For the text-containing cell, return its midpoint in (X, Y) coordinate format. 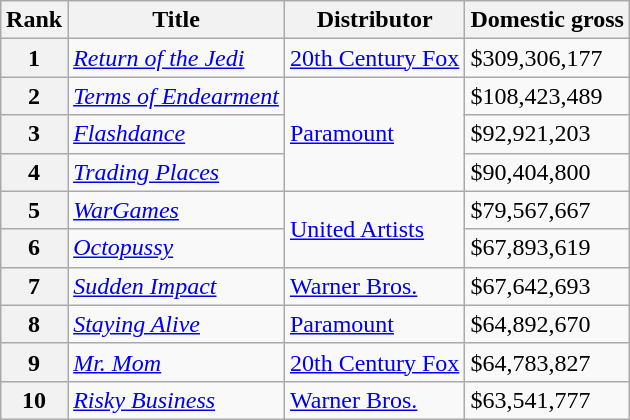
4 (34, 172)
5 (34, 210)
8 (34, 324)
$64,892,670 (548, 324)
Sudden Impact (176, 286)
Flashdance (176, 134)
10 (34, 400)
1 (34, 58)
United Artists (374, 229)
Staying Alive (176, 324)
7 (34, 286)
Risky Business (176, 400)
Trading Places (176, 172)
2 (34, 96)
$64,783,827 (548, 362)
9 (34, 362)
$90,404,800 (548, 172)
$92,921,203 (548, 134)
WarGames (176, 210)
Terms of Endearment (176, 96)
Domestic gross (548, 20)
$63,541,777 (548, 400)
$108,423,489 (548, 96)
$67,893,619 (548, 248)
Distributor (374, 20)
$67,642,693 (548, 286)
Title (176, 20)
Return of the Jedi (176, 58)
Rank (34, 20)
$79,567,667 (548, 210)
Octopussy (176, 248)
$309,306,177 (548, 58)
3 (34, 134)
6 (34, 248)
Mr. Mom (176, 362)
